Find where the given text appears and provide that cell's center as [x, y] coordinate. 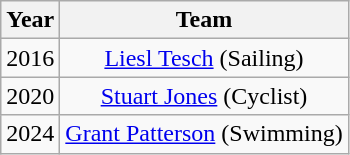
2024 [30, 134]
2016 [30, 58]
Team [204, 20]
Grant Patterson (Swimming) [204, 134]
2020 [30, 96]
Liesl Tesch (Sailing) [204, 58]
Year [30, 20]
Stuart Jones (Cyclist) [204, 96]
